Search for the cell housing the specified text and yield its (X, Y) center coordinate. 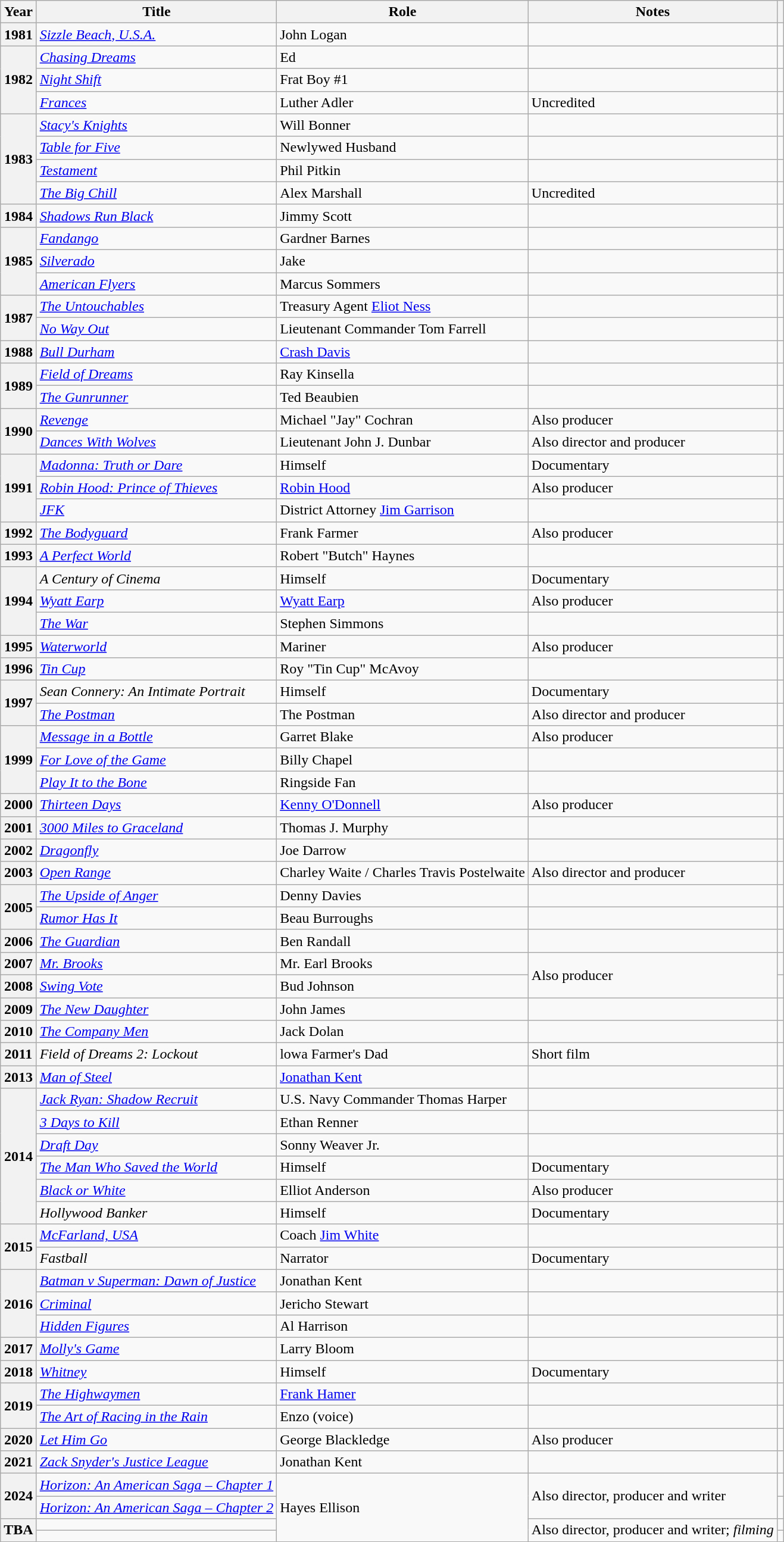
Charley Waite / Charles Travis Postelwaite (402, 873)
2018 (18, 1371)
Alex Marshall (402, 193)
2007 (18, 963)
Larry Bloom (402, 1349)
Michael "Jay" Cochran (402, 420)
2014 (18, 1156)
1984 (18, 216)
Ben Randall (402, 941)
The Art of Racing in the Rain (157, 1417)
Enzo (voice) (402, 1417)
Year (18, 12)
Batman v Superman: Dawn of Justice (157, 1281)
Short film (652, 1054)
Chasing Dreams (157, 57)
Horizon: An American Saga – Chapter 1 (157, 1485)
1993 (18, 555)
1987 (18, 318)
1982 (18, 80)
Marcus Sommers (402, 284)
2010 (18, 1032)
Field of Dreams (157, 374)
Thirteen Days (157, 805)
No Way Out (157, 329)
Jack Ryan: Shadow Recruit (157, 1100)
Phil Pitkin (402, 170)
Role (402, 12)
Madonna: Truth or Dare (157, 465)
Jack Dolan (402, 1032)
1999 (18, 760)
2000 (18, 805)
Revenge (157, 420)
McFarland, USA (157, 1235)
Newlywed Husband (402, 148)
American Flyers (157, 284)
1988 (18, 352)
2006 (18, 941)
2021 (18, 1462)
Black or White (157, 1190)
Message in a Bottle (157, 737)
Sean Connery: An Intimate Portrait (157, 692)
Hollywood Banker (157, 1213)
Roy "Tin Cup" McAvoy (402, 669)
Man of Steel (157, 1077)
Criminal (157, 1303)
Stephen Simmons (402, 623)
Billy Chapel (402, 760)
2024 (18, 1496)
1990 (18, 431)
1994 (18, 601)
Dances With Wolves (157, 442)
3 Days to Kill (157, 1122)
Kenny O'Donnell (402, 805)
Joe Darrow (402, 850)
1989 (18, 386)
Mr. Earl Brooks (402, 963)
2011 (18, 1054)
Coach Jim White (402, 1235)
Silverado (157, 261)
JFK (157, 510)
Mariner (402, 646)
Notes (652, 12)
lowa Farmer's Dad (402, 1054)
2019 (18, 1406)
Shadows Run Black (157, 216)
Frat Boy #1 (402, 80)
John James (402, 1009)
Let Him Go (157, 1440)
Lieutenant John J. Dunbar (402, 442)
The Man Who Saved the World (157, 1168)
Hidden Figures (157, 1326)
The New Daughter (157, 1009)
Swing Vote (157, 986)
Table for Five (157, 148)
Robin Hood (402, 488)
The Bodyguard (157, 533)
2009 (18, 1009)
Open Range (157, 873)
Also director, producer and writer (652, 1496)
2002 (18, 850)
District Attorney Jim Garrison (402, 510)
Frank Hamer (402, 1394)
Garret Blake (402, 737)
2005 (18, 907)
2003 (18, 873)
Ed (402, 57)
Also director, producer and writer; filming (652, 1530)
Hayes Ellison (402, 1507)
Crash Davis (402, 352)
The Company Men (157, 1032)
A Perfect World (157, 555)
Ray Kinsella (402, 374)
Lieutenant Commander Tom Farrell (402, 329)
The Upside of Anger (157, 895)
Whitney (157, 1371)
A Century of Cinema (157, 578)
2001 (18, 828)
Bull Durham (157, 352)
Robert "Butch" Haynes (402, 555)
1981 (18, 35)
TBA (18, 1530)
Gardner Barnes (402, 238)
1997 (18, 703)
The War (157, 623)
2008 (18, 986)
Narrator (402, 1258)
Molly's Game (157, 1349)
Sonny Weaver Jr. (402, 1145)
2016 (18, 1303)
Testament (157, 170)
1983 (18, 159)
Luther Adler (402, 102)
Play It to the Bone (157, 782)
Title (157, 12)
Thomas J. Murphy (402, 828)
The Gunrunner (157, 397)
3000 Miles to Graceland (157, 828)
Draft Day (157, 1145)
Ringside Fan (402, 782)
Stacy's Knights (157, 125)
Jericho Stewart (402, 1303)
Al Harrison (402, 1326)
Sizzle Beach, U.S.A. (157, 35)
George Blackledge (402, 1440)
1991 (18, 488)
2013 (18, 1077)
2015 (18, 1247)
John Logan (402, 35)
Horizon: An American Saga – Chapter 2 (157, 1507)
Rumor Has It (157, 918)
Zack Snyder's Justice League (157, 1462)
Tin Cup (157, 669)
Fandango (157, 238)
Denny Davies (402, 895)
Ted Beaubien (402, 397)
1995 (18, 646)
Field of Dreams 2: Lockout (157, 1054)
The Untouchables (157, 307)
1996 (18, 669)
Bud Johnson (402, 986)
Mr. Brooks (157, 963)
Elliot Anderson (402, 1190)
Frances (157, 102)
Beau Burroughs (402, 918)
1985 (18, 261)
Robin Hood: Prince of Thieves (157, 488)
Ethan Renner (402, 1122)
1992 (18, 533)
Waterworld (157, 646)
Night Shift (157, 80)
2020 (18, 1440)
Treasury Agent Eliot Ness (402, 307)
Jake (402, 261)
Dragonfly (157, 850)
For Love of the Game (157, 760)
Will Bonner (402, 125)
Frank Farmer (402, 533)
2017 (18, 1349)
The Guardian (157, 941)
The Highwaymen (157, 1394)
The Big Chill (157, 193)
U.S. Navy Commander Thomas Harper (402, 1100)
Fastball (157, 1258)
Jimmy Scott (402, 216)
